Extract the (x, y) coordinate from the center of the cell holding the provided text.  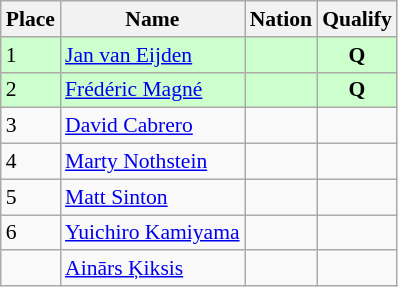
Matt Sinton (152, 197)
Jan van Eijden (152, 55)
Qualify (357, 19)
3 (30, 126)
Ainārs Ķiksis (152, 269)
David Cabrero (152, 126)
1 (30, 55)
Place (30, 19)
Nation (281, 19)
Frédéric Magné (152, 90)
6 (30, 233)
5 (30, 197)
Name (152, 19)
Yuichiro Kamiyama (152, 233)
Marty Nothstein (152, 162)
4 (30, 162)
2 (30, 90)
